Scan for the cell matching the given text and deliver its (x, y) coordinate at center. 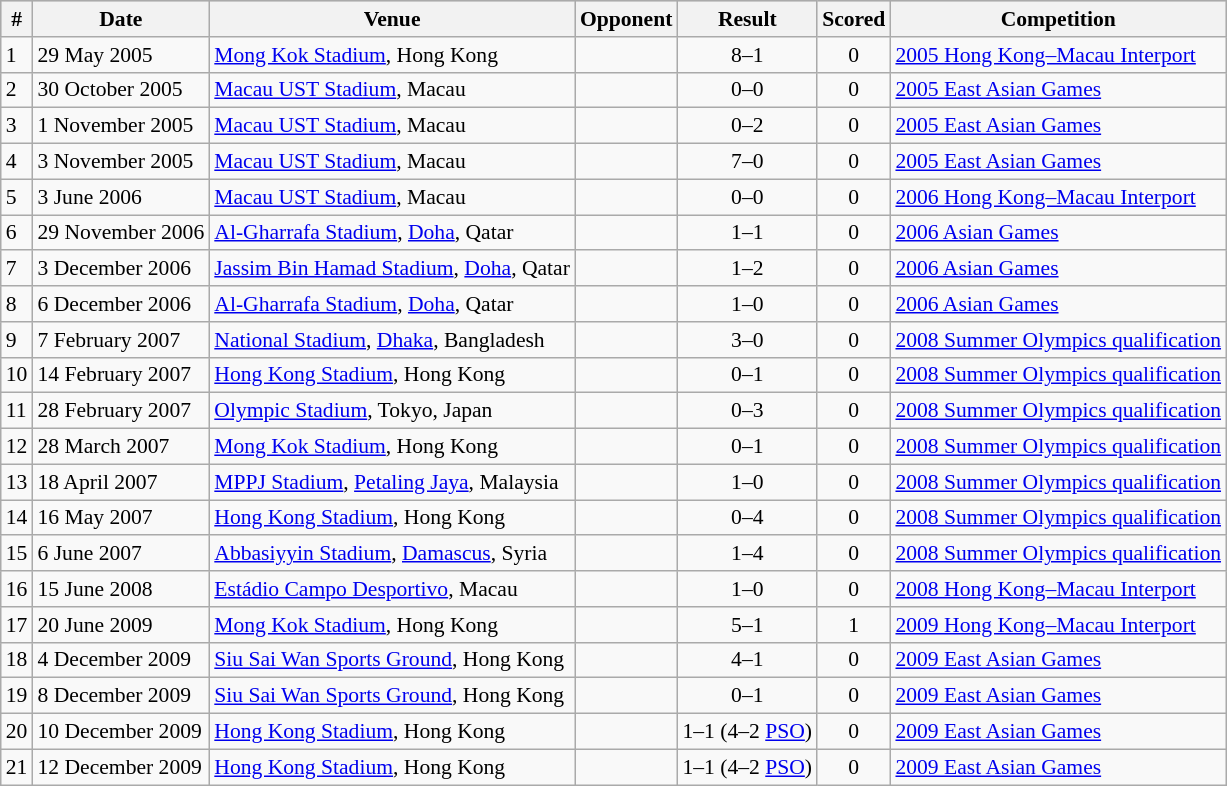
Estádio Campo Desportivo, Macau (392, 589)
16 (17, 589)
6 December 2006 (120, 304)
14 (17, 518)
30 October 2005 (120, 90)
Competition (1058, 19)
8 December 2009 (120, 696)
4 (17, 162)
2008 Hong Kong–Macau Interport (1058, 589)
28 March 2007 (120, 447)
13 (17, 482)
4–1 (747, 660)
2006 Hong Kong–Macau Interport (1058, 197)
12 December 2009 (120, 767)
19 (17, 696)
Olympic Stadium, Tokyo, Japan (392, 411)
0–4 (747, 518)
6 (17, 233)
0–3 (747, 411)
3 November 2005 (120, 162)
6 June 2007 (120, 554)
2 (17, 90)
Date (120, 19)
15 June 2008 (120, 589)
29 May 2005 (120, 55)
17 (17, 625)
7 (17, 269)
3 (17, 126)
4 December 2009 (120, 660)
21 (17, 767)
10 (17, 375)
Abbasiyyin Stadium, Damascus, Syria (392, 554)
3–0 (747, 340)
Opponent (626, 19)
2009 Hong Kong–Macau Interport (1058, 625)
# (17, 19)
18 April 2007 (120, 482)
16 May 2007 (120, 518)
2005 Hong Kong–Macau Interport (1058, 55)
8–1 (747, 55)
29 November 2006 (120, 233)
1–1 (747, 233)
20 June 2009 (120, 625)
5–1 (747, 625)
3 June 2006 (120, 197)
8 (17, 304)
12 (17, 447)
1 November 2005 (120, 126)
1–4 (747, 554)
15 (17, 554)
Jassim Bin Hamad Stadium, Doha, Qatar (392, 269)
20 (17, 732)
Venue (392, 19)
MPPJ Stadium, Petaling Jaya, Malaysia (392, 482)
18 (17, 660)
28 February 2007 (120, 411)
Scored (854, 19)
1–2 (747, 269)
11 (17, 411)
7 February 2007 (120, 340)
3 December 2006 (120, 269)
9 (17, 340)
0–2 (747, 126)
14 February 2007 (120, 375)
10 December 2009 (120, 732)
National Stadium, Dhaka, Bangladesh (392, 340)
Result (747, 19)
7–0 (747, 162)
5 (17, 197)
